Locate the cell with the specified text and output its (X, Y) center coordinate. 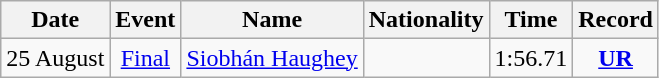
Siobhán Haughey (272, 58)
Date (56, 20)
25 August (56, 58)
Final (146, 58)
1:56.71 (531, 58)
UR (616, 58)
Event (146, 20)
Record (616, 20)
Name (272, 20)
Nationality (426, 20)
Time (531, 20)
